Return the [x, y] coordinate for the center point of the cell that contains the specified text.  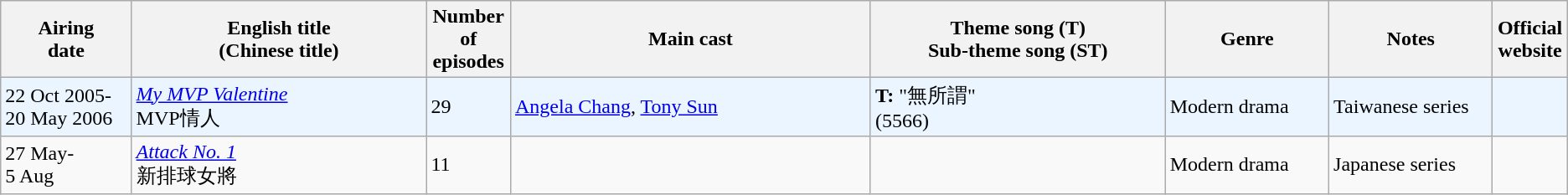
Number of episodes [469, 39]
29 [469, 107]
English title (Chinese title) [279, 39]
11 [469, 165]
Main cast [690, 39]
Angela Chang, Tony Sun [690, 107]
Genre [1246, 39]
Theme song (T) Sub-theme song (ST) [1018, 39]
27 May- 5 Aug [66, 165]
Airingdate [66, 39]
22 Oct 2005- 20 May 2006 [66, 107]
Taiwanese series [1411, 107]
Notes [1411, 39]
My MVP Valentine MVP情人 [279, 107]
Attack No. 1 新排球女將 [279, 165]
T: "無所謂" (5566) [1018, 107]
Official website [1529, 39]
Japanese series [1411, 165]
